Determine the (x, y) coordinate at the center of the cell enclosing the given text.  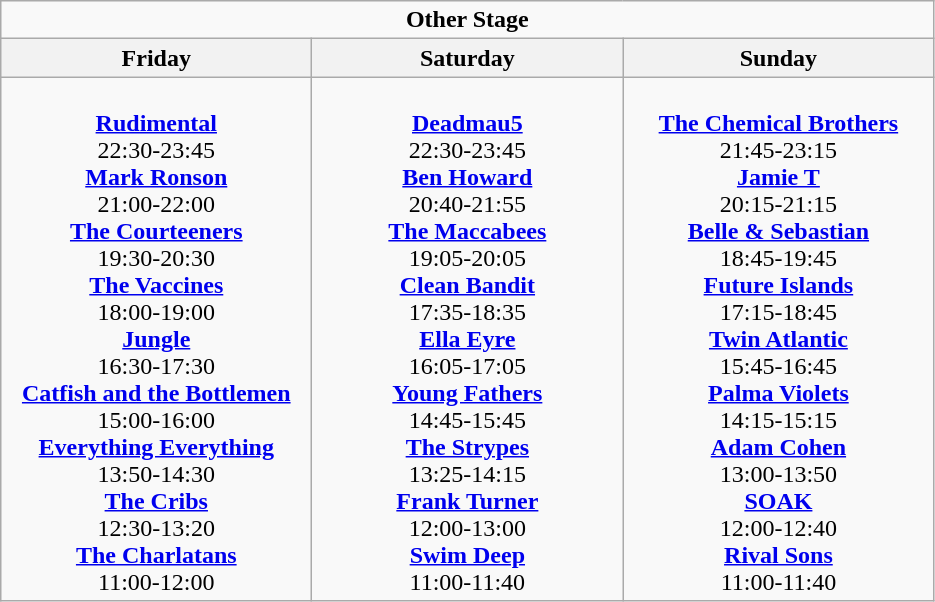
Saturday (468, 58)
Friday (156, 58)
Other Stage (468, 20)
Sunday (778, 58)
